Scan for the cell matching the given text and deliver its [x, y] coordinate at center. 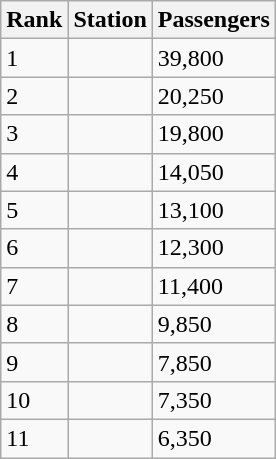
6 [34, 248]
7 [34, 286]
14,050 [214, 172]
12,300 [214, 248]
19,800 [214, 134]
11,400 [214, 286]
20,250 [214, 96]
1 [34, 58]
39,800 [214, 58]
Passengers [214, 20]
Rank [34, 20]
3 [34, 134]
7,350 [214, 400]
5 [34, 210]
10 [34, 400]
Station [110, 20]
7,850 [214, 362]
4 [34, 172]
11 [34, 438]
2 [34, 96]
8 [34, 324]
9,850 [214, 324]
13,100 [214, 210]
9 [34, 362]
6,350 [214, 438]
